Find where the given text appears and provide that cell's center as (X, Y) coordinate. 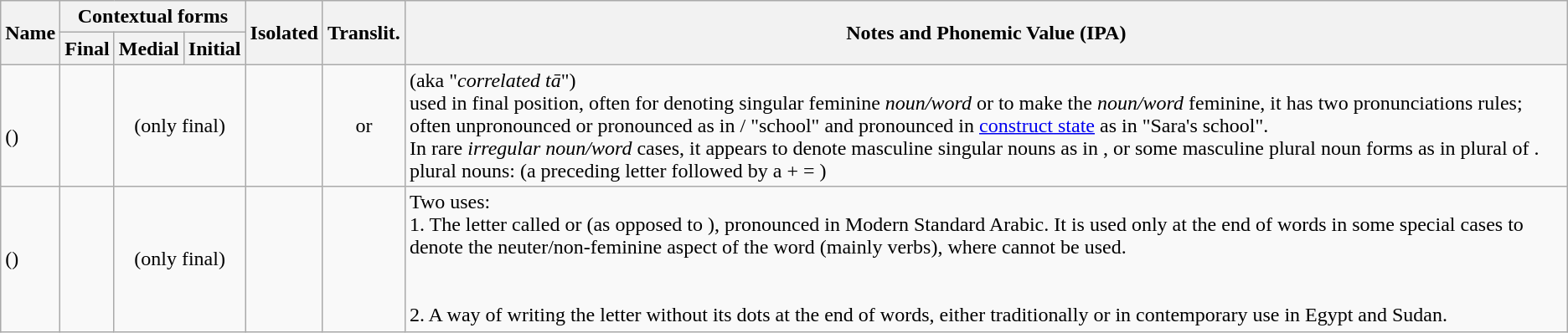
Contextual forms (152, 17)
Name (30, 33)
Isolated (284, 33)
Medial (149, 49)
Translit. (364, 33)
Final (87, 49)
Initial (214, 49)
Notes and Phonemic Value (IPA) (986, 33)
or (364, 126)
